Return (X, Y) of the center of cell containing provided text 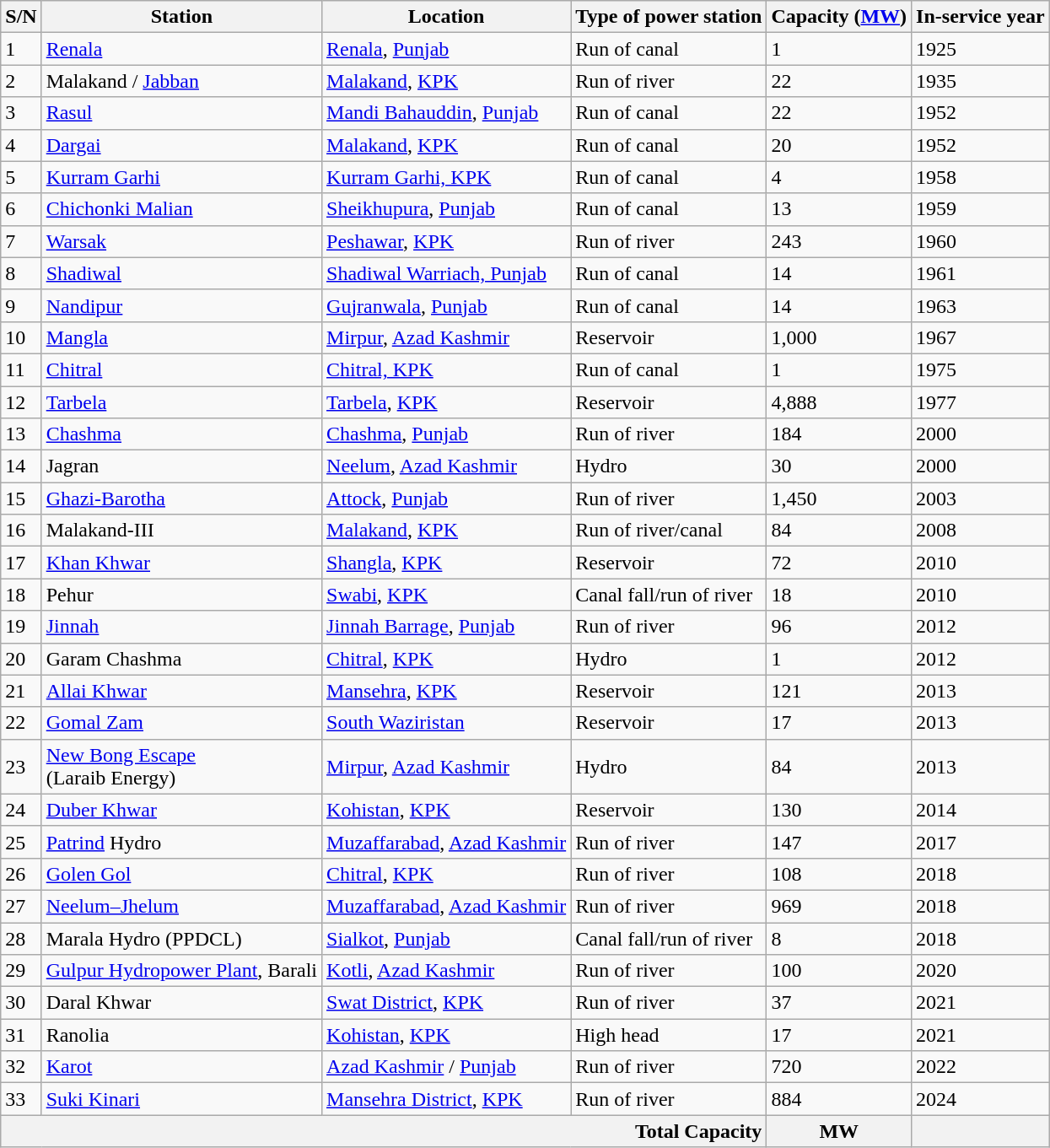
New Bong Escape(Laraib Energy) (181, 766)
Capacity (MW) (839, 17)
S/N (21, 17)
1925 (981, 49)
Swat District, KPK (447, 1003)
7 (21, 241)
Ranolia (181, 1035)
Marala Hydro (PPDCL) (181, 939)
Azad Kashmir / Punjab (447, 1067)
9 (21, 305)
Pehur (181, 595)
2022 (981, 1067)
2008 (981, 531)
2003 (981, 499)
Suki Kinari (181, 1099)
Nandipur (181, 305)
Mandi Bahauddin, Punjab (447, 113)
Neelum–Jhelum (181, 906)
2024 (981, 1099)
Gujranwala, Punjab (447, 305)
Malakand-III (181, 531)
Gulpur Hydropower Plant, Barali (181, 971)
1935 (981, 81)
24 (21, 810)
1963 (981, 305)
Mansehra, KPK (447, 691)
16 (21, 531)
5 (21, 177)
Daral Khwar (181, 1003)
Garam Chashma (181, 659)
121 (839, 691)
25 (21, 842)
Jagran (181, 466)
Jinnah (181, 627)
3 (21, 113)
Allai Khwar (181, 691)
243 (839, 241)
In-service year (981, 17)
Sialkot, Punjab (447, 939)
Jinnah Barrage, Punjab (447, 627)
2 (21, 81)
MW (839, 1131)
19 (21, 627)
Swabi, KPK (447, 595)
Type of power station (669, 17)
Shangla, KPK (447, 563)
Karot (181, 1067)
1,000 (839, 337)
Rasul (181, 113)
720 (839, 1067)
6 (21, 209)
Duber Khwar (181, 810)
26 (21, 874)
23 (21, 766)
32 (21, 1067)
Golen Gol (181, 874)
Station (181, 17)
27 (21, 906)
2017 (981, 842)
Attock, Punjab (447, 499)
Peshawar, KPK (447, 241)
Chichonki Malian (181, 209)
1,450 (839, 499)
1959 (981, 209)
21 (21, 691)
10 (21, 337)
Run of river/canal (669, 531)
Total Capacity (384, 1131)
100 (839, 971)
1975 (981, 369)
Neelum, Azad Kashmir (447, 466)
2020 (981, 971)
Tarbela (181, 402)
Sheikhupura, Punjab (447, 209)
Ghazi-Barotha (181, 499)
29 (21, 971)
130 (839, 810)
Kotli, Azad Kashmir (447, 971)
884 (839, 1099)
Chashma (181, 434)
184 (839, 434)
Malakand / Jabban (181, 81)
Khan Khwar (181, 563)
1977 (981, 402)
12 (21, 402)
Chashma, Punjab (447, 434)
Renala (181, 49)
37 (839, 1003)
Renala, Punjab (447, 49)
Gomal Zam (181, 723)
Warsak (181, 241)
Shadiwal (181, 273)
Dargai (181, 145)
108 (839, 874)
33 (21, 1099)
1961 (981, 273)
31 (21, 1035)
High head (669, 1035)
Shadiwal Warriach, Punjab (447, 273)
Mansehra District, KPK (447, 1099)
4,888 (839, 402)
1967 (981, 337)
Patrind Hydro (181, 842)
11 (21, 369)
South Waziristan (447, 723)
969 (839, 906)
2014 (981, 810)
Location (447, 17)
1960 (981, 241)
147 (839, 842)
28 (21, 939)
Chitral (181, 369)
Kurram Garhi, KPK (447, 177)
72 (839, 563)
1958 (981, 177)
Kurram Garhi (181, 177)
15 (21, 499)
96 (839, 627)
Mangla (181, 337)
Tarbela, KPK (447, 402)
